Return the (X, Y) coordinate for the center point of the cell that contains the specified text.  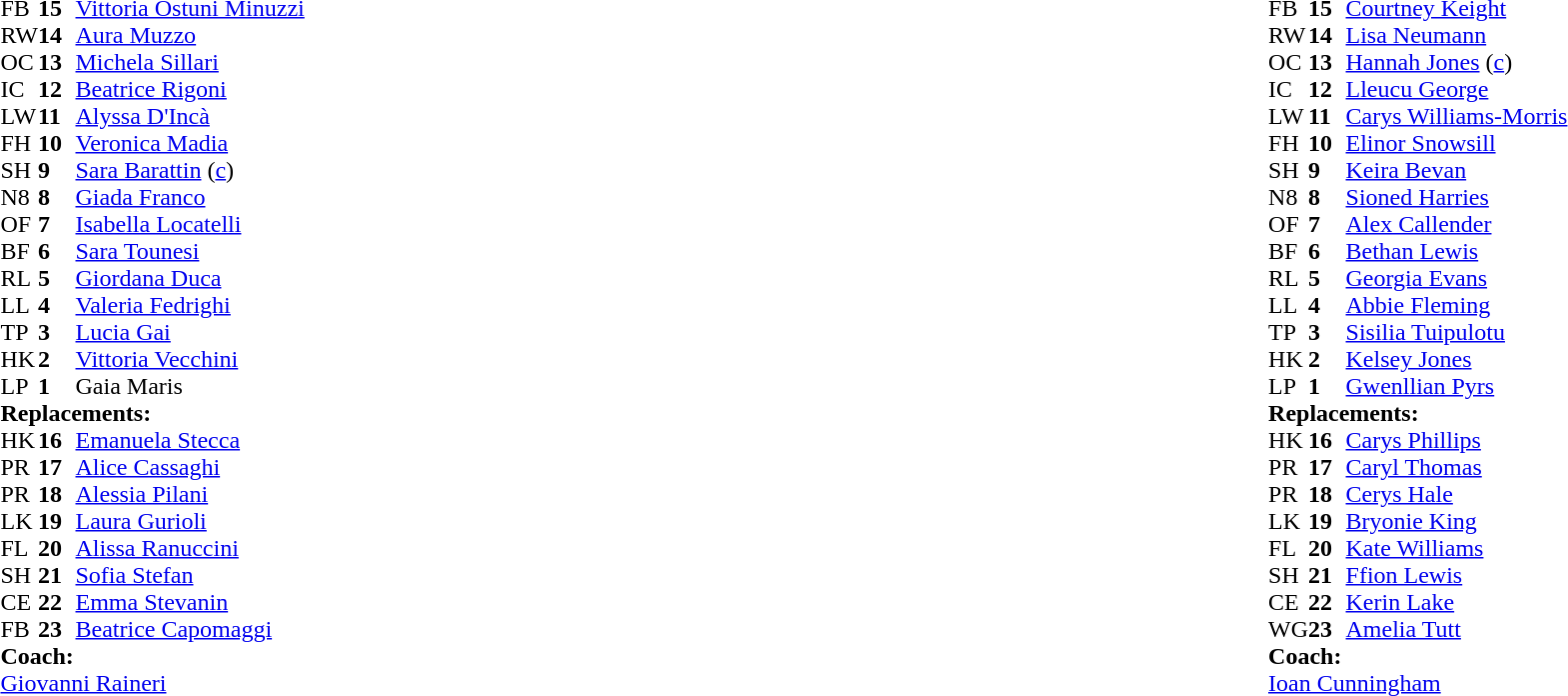
Alissa Ranuccini (190, 548)
Elinor Snowsill (1457, 144)
Valeria Fedrighi (190, 306)
Abbie Fleming (1457, 306)
FB (19, 630)
WG (1288, 630)
Beatrice Rigoni (190, 90)
Beatrice Capomaggi (190, 630)
Cerys Hale (1457, 494)
Laura Gurioli (190, 522)
Alyssa D'Incà (190, 116)
Giordana Duca (190, 278)
Hannah Jones (c) (1457, 62)
Carys Williams-Morris (1457, 116)
Georgia Evans (1457, 278)
Giada Franco (190, 198)
Sioned Harries (1457, 198)
Bryonie King (1457, 522)
Aura Muzzo (190, 36)
Amelia Tutt (1457, 630)
Sara Barattin (c) (190, 170)
Alice Cassaghi (190, 468)
Kerin Lake (1457, 602)
Lleucu George (1457, 90)
Caryl Thomas (1457, 468)
Ffion Lewis (1457, 576)
Emma Stevanin (190, 602)
Sisilia Tuipulotu (1457, 332)
Gwenllian Pyrs (1457, 386)
Kate Williams (1457, 548)
Alex Callender (1457, 224)
Vittoria Vecchini (190, 360)
Isabella Locatelli (190, 224)
Kelsey Jones (1457, 360)
Emanuela Stecca (190, 440)
Sofia Stefan (190, 576)
Lucia Gai (190, 332)
Lisa Neumann (1457, 36)
Michela Sillari (190, 62)
Gaia Maris (190, 386)
Veronica Madia (190, 144)
Keira Bevan (1457, 170)
Carys Phillips (1457, 440)
Bethan Lewis (1457, 252)
Alessia Pilani (190, 494)
Sara Tounesi (190, 252)
